Capture the cell that displays the provided text and extract its (X, Y) central coordinate. 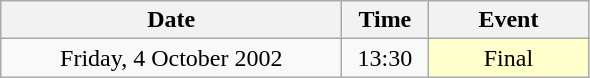
Event (508, 20)
Final (508, 58)
Friday, 4 October 2002 (172, 58)
13:30 (385, 58)
Date (172, 20)
Time (385, 20)
